Provide the [x, y] coordinate of the cell's center where the given text is located.  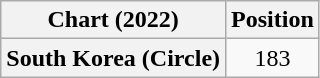
Chart (2022) [114, 20]
Position [273, 20]
South Korea (Circle) [114, 58]
183 [273, 58]
